Extract the [X, Y] coordinate from the center of the cell holding the provided text.  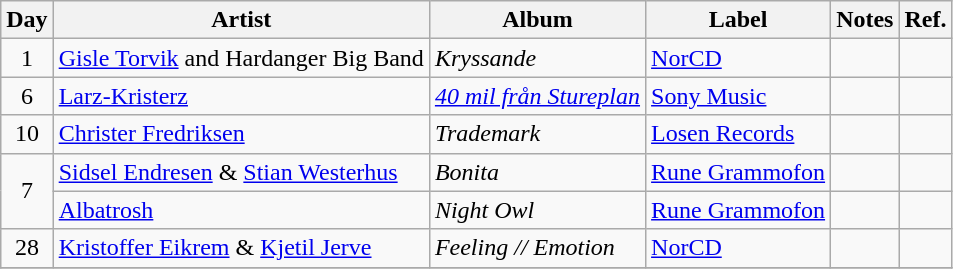
Album [537, 20]
Albatrosh [241, 210]
40 mil från Stureplan [537, 96]
Label [738, 20]
Sony Music [738, 96]
Kristoffer Eikrem & Kjetil Jerve [241, 248]
28 [27, 248]
Christer Fredriksen [241, 134]
Notes [865, 20]
Ref. [926, 20]
Kryssande [537, 58]
7 [27, 191]
Sidsel Endresen & Stian Westerhus [241, 172]
Night Owl [537, 210]
1 [27, 58]
Feeling // Emotion [537, 248]
Larz-Kristerz [241, 96]
Gisle Torvik and Hardanger Big Band [241, 58]
Artist [241, 20]
10 [27, 134]
Bonita [537, 172]
Day [27, 20]
Losen Records [738, 134]
6 [27, 96]
Trademark [537, 134]
